Locate the cell with the specified text and output its (X, Y) center coordinate. 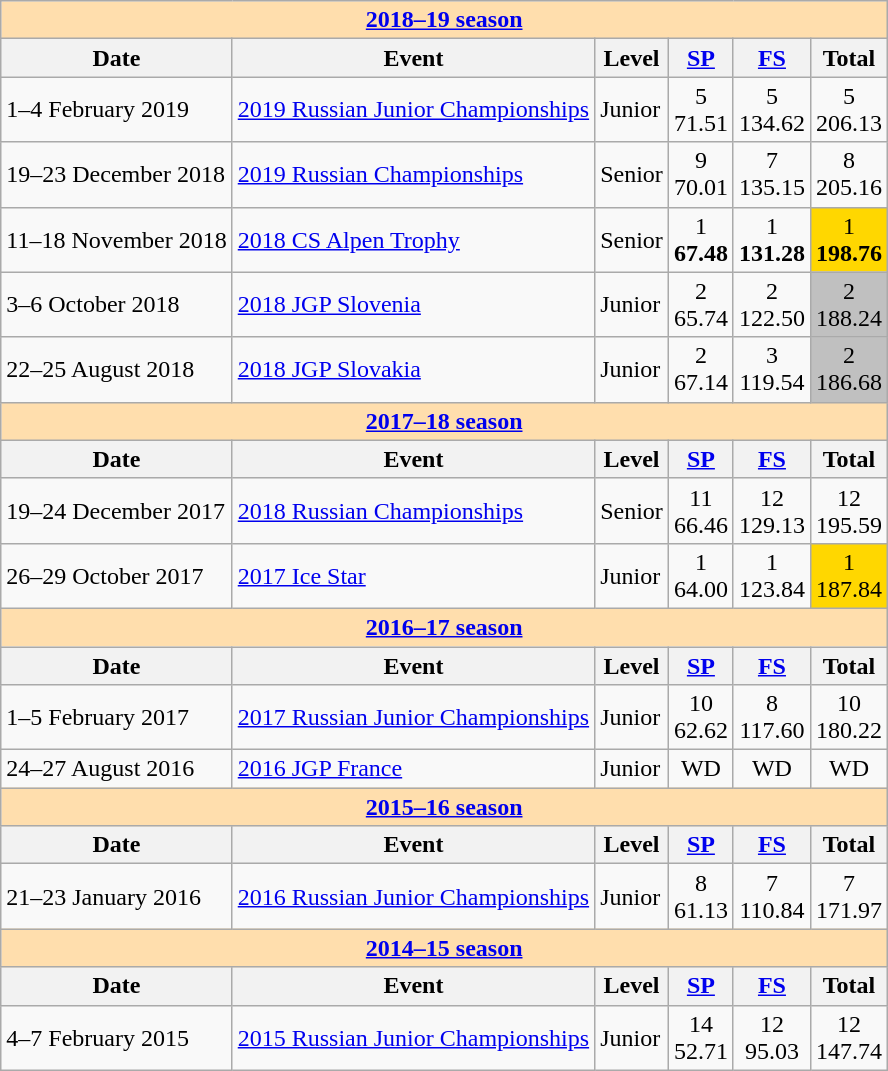
3–6 October 2018 (116, 304)
2019 Russian Junior Championships (413, 110)
2017 Ice Star (413, 576)
22–25 August 2018 (116, 370)
2018–19 season (444, 20)
12 129.13 (772, 510)
21–23 January 2016 (116, 896)
2016 JGP France (413, 769)
2 65.74 (700, 304)
1–5 February 2017 (116, 718)
2014–15 season (444, 948)
1 123.84 (772, 576)
4–7 February 2015 (116, 1038)
9 70.01 (700, 174)
24–27 August 2016 (116, 769)
11–18 November 2018 (116, 240)
7 171.97 (848, 896)
7 110.84 (772, 896)
2018 JGP Slovakia (413, 370)
2018 Russian Championships (413, 510)
11 66.46 (700, 510)
3 119.54 (772, 370)
5 134.62 (772, 110)
2016–17 season (444, 627)
8 61.13 (700, 896)
2018 CS Alpen Trophy (413, 240)
19–23 December 2018 (116, 174)
2017–18 season (444, 421)
7 135.15 (772, 174)
19–24 December 2017 (116, 510)
5 71.51 (700, 110)
1 198.76 (848, 240)
2018 JGP Slovenia (413, 304)
1 187.84 (848, 576)
1 64.00 (700, 576)
2017 Russian Junior Championships (413, 718)
2016 Russian Junior Championships (413, 896)
12 147.74 (848, 1038)
2 188.24 (848, 304)
5 206.13 (848, 110)
1 67.48 (700, 240)
1–4 February 2019 (116, 110)
8 205.16 (848, 174)
2015–16 season (444, 807)
2015 Russian Junior Championships (413, 1038)
2019 Russian Championships (413, 174)
2 67.14 (700, 370)
12 95.03 (772, 1038)
8 117.60 (772, 718)
1 131.28 (772, 240)
14 52.71 (700, 1038)
10 180.22 (848, 718)
2 122.50 (772, 304)
10 62.62 (700, 718)
26–29 October 2017 (116, 576)
2 186.68 (848, 370)
12 195.59 (848, 510)
